Pinpoint the cell where the given text exists, returning its [X, Y] midpoint coordinate. 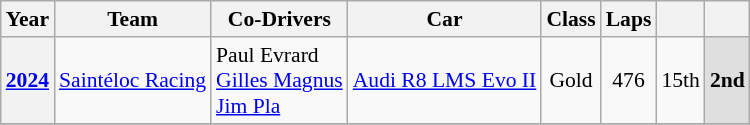
Paul Evrard Gilles Magnus Jim Pla [280, 80]
Team [132, 19]
Saintéloc Racing [132, 80]
Co-Drivers [280, 19]
Car [445, 19]
Gold [570, 80]
2nd [728, 80]
2024 [28, 80]
Year [28, 19]
Class [570, 19]
Laps [629, 19]
476 [629, 80]
15th [680, 80]
Audi R8 LMS Evo II [445, 80]
